Pinpoint the cell where the given text exists, returning its [x, y] midpoint coordinate. 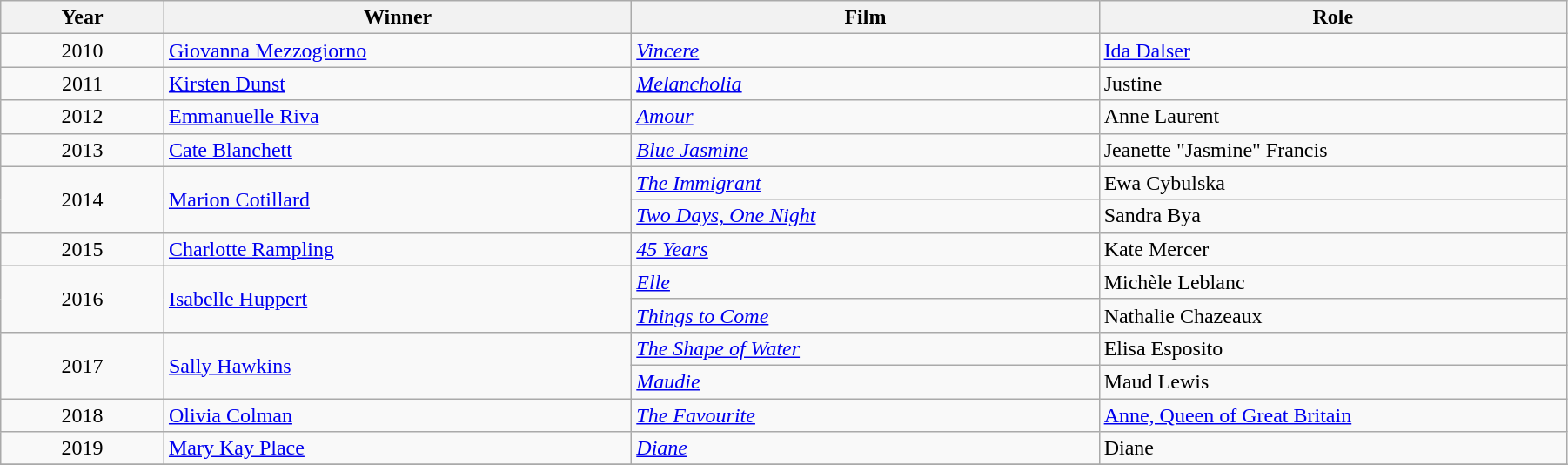
Two Days, One Night [865, 216]
Kate Mercer [1333, 249]
The Shape of Water [865, 348]
Olivia Colman [397, 415]
Sally Hawkins [397, 365]
Ida Dalser [1333, 51]
The Favourite [865, 415]
Sandra Bya [1333, 216]
Anne, Queen of Great Britain [1333, 415]
Michèle Leblanc [1333, 282]
Winner [397, 17]
Giovanna Mezzogiorno [397, 51]
Elisa Esposito [1333, 348]
Marion Cotillard [397, 199]
Things to Come [865, 315]
2016 [83, 299]
Anne Laurent [1333, 117]
2011 [83, 84]
Elle [865, 282]
Isabelle Huppert [397, 299]
Role [1333, 17]
Blue Jasmine [865, 150]
Kirsten Dunst [397, 84]
Jeanette "Jasmine" Francis [1333, 150]
Cate Blanchett [397, 150]
Mary Kay Place [397, 448]
Justine [1333, 84]
2014 [83, 199]
Vincere [865, 51]
2019 [83, 448]
Maud Lewis [1333, 381]
2013 [83, 150]
45 Years [865, 249]
2010 [83, 51]
Melancholia [865, 84]
Emmanuelle Riva [397, 117]
Charlotte Rampling [397, 249]
2015 [83, 249]
Amour [865, 117]
2017 [83, 365]
Maudie [865, 381]
Nathalie Chazeaux [1333, 315]
Year [83, 17]
Film [865, 17]
2018 [83, 415]
Ewa Cybulska [1333, 183]
2012 [83, 117]
The Immigrant [865, 183]
